Determine the [x, y] coordinate at the center of the cell enclosing the given text.  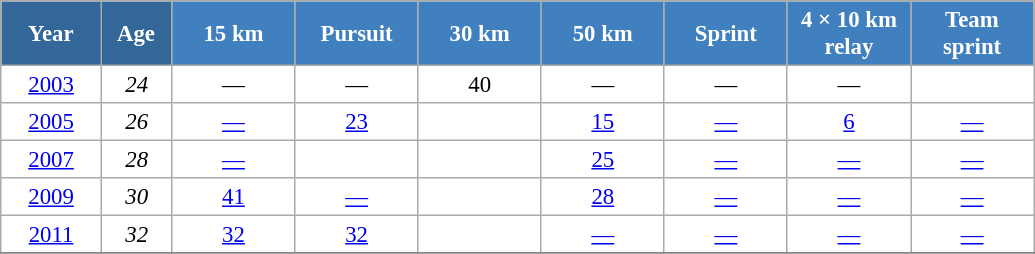
2003 [52, 85]
4 × 10 km relay [848, 34]
41 [234, 197]
2011 [52, 235]
Year [52, 34]
2009 [52, 197]
15 km [234, 34]
Team sprint [972, 34]
25 [602, 160]
26 [136, 122]
40 [480, 85]
50 km [602, 34]
Sprint [726, 34]
30 km [480, 34]
2007 [52, 160]
2005 [52, 122]
6 [848, 122]
24 [136, 85]
23 [356, 122]
Pursuit [356, 34]
30 [136, 197]
Age [136, 34]
15 [602, 122]
